Capture the cell that displays the provided text and extract its [X, Y] central coordinate. 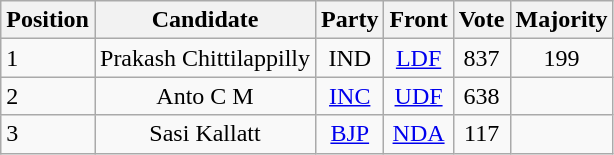
837 [482, 58]
Party [350, 20]
199 [562, 58]
3 [48, 134]
UDF [418, 96]
Majority [562, 20]
117 [482, 134]
Position [48, 20]
Front [418, 20]
Sasi Kallatt [204, 134]
INC [350, 96]
Vote [482, 20]
LDF [418, 58]
NDA [418, 134]
1 [48, 58]
Anto C M [204, 96]
BJP [350, 134]
Prakash Chittilappilly [204, 58]
IND [350, 58]
Candidate [204, 20]
638 [482, 96]
2 [48, 96]
